Return the [X, Y] coordinate for the center point of the cell that contains the specified text.  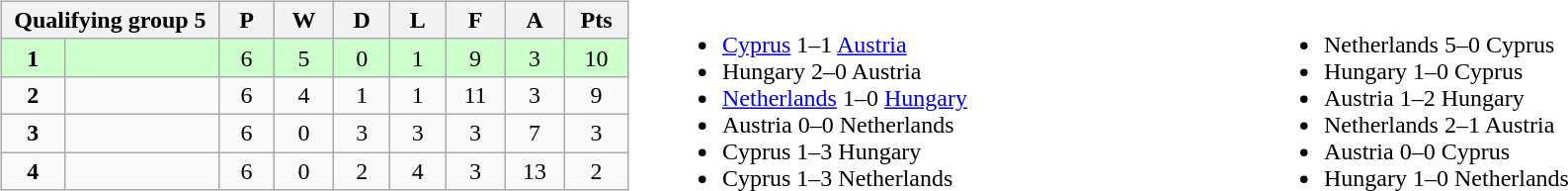
D [362, 20]
L [418, 20]
F [475, 20]
Qualifying group 5 [110, 20]
11 [475, 95]
W [303, 20]
7 [535, 133]
P [247, 20]
5 [303, 57]
Pts [596, 20]
A [535, 20]
13 [535, 171]
10 [596, 57]
